Identify which cell holds the provided text, then report its (x, y) central coordinate. 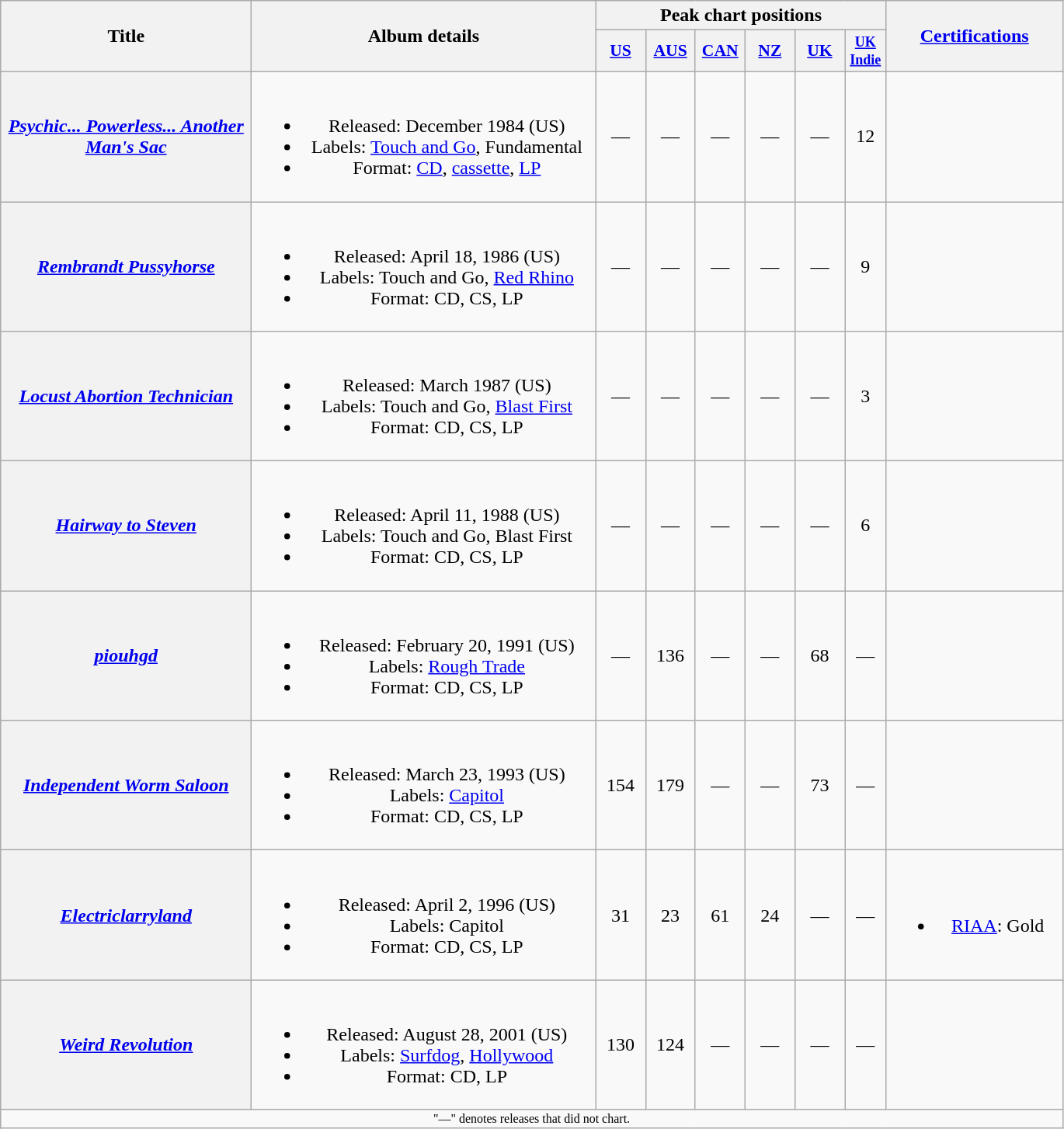
RIAA: Gold (974, 915)
"—" denotes releases that did not chart. (531, 1119)
179 (670, 786)
Psychic... Powerless... Another Man's Sac (126, 137)
Released: April 2, 1996 (US)Labels: CapitolFormat: CD, CS, LP (424, 915)
Released: December 1984 (US)Labels: Touch and Go, FundamentalFormat: CD, cassette, LP (424, 137)
Released: April 11, 1988 (US)Labels: Touch and Go, Blast FirstFormat: CD, CS, LP (424, 526)
Released: August 28, 2001 (US)Labels: Surfdog, HollywoodFormat: CD, LP (424, 1045)
UK Indie (866, 51)
AUS (670, 51)
12 (866, 137)
UK (819, 51)
Hairway to Steven (126, 526)
Locust Abortion Technician (126, 396)
CAN (720, 51)
68 (819, 655)
154 (621, 786)
Rembrandt Pussyhorse (126, 267)
Independent Worm Saloon (126, 786)
US (621, 51)
Certifications (974, 36)
Peak chart positions (741, 16)
124 (670, 1045)
piouhgd (126, 655)
24 (770, 915)
Released: March 23, 1993 (US)Labels: CapitolFormat: CD, CS, LP (424, 786)
NZ (770, 51)
Album details (424, 36)
23 (670, 915)
130 (621, 1045)
61 (720, 915)
Released: February 20, 1991 (US)Labels: Rough TradeFormat: CD, CS, LP (424, 655)
136 (670, 655)
Released: April 18, 1986 (US)Labels: Touch and Go, Red RhinoFormat: CD, CS, LP (424, 267)
Weird Revolution (126, 1045)
Title (126, 36)
73 (819, 786)
6 (866, 526)
Electriclarryland (126, 915)
31 (621, 915)
3 (866, 396)
9 (866, 267)
Released: March 1987 (US)Labels: Touch and Go, Blast FirstFormat: CD, CS, LP (424, 396)
